For the text-containing cell, return its midpoint in [X, Y] coordinate format. 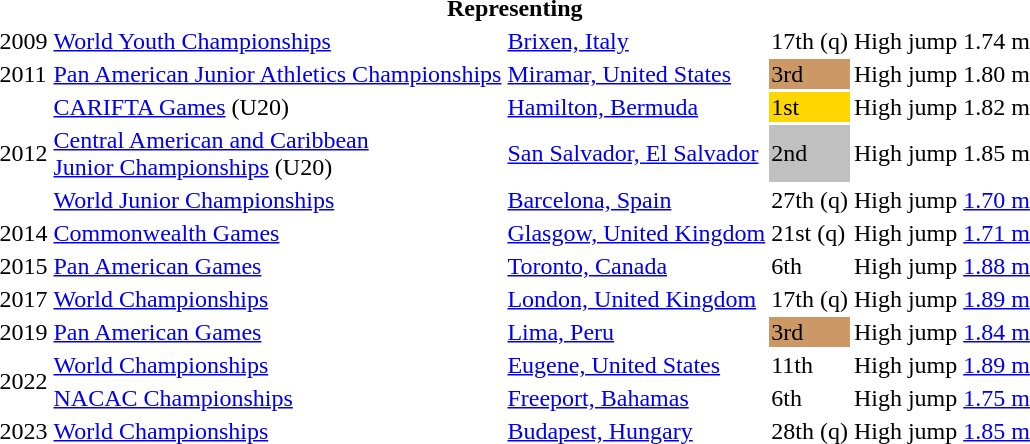
11th [810, 365]
Barcelona, Spain [636, 200]
Lima, Peru [636, 332]
Central American and CaribbeanJunior Championships (U20) [278, 154]
1st [810, 107]
San Salvador, El Salvador [636, 154]
Toronto, Canada [636, 266]
Brixen, Italy [636, 41]
Miramar, United States [636, 74]
Pan American Junior Athletics Championships [278, 74]
Eugene, United States [636, 365]
London, United Kingdom [636, 299]
World Junior Championships [278, 200]
CARIFTA Games (U20) [278, 107]
Hamilton, Bermuda [636, 107]
Glasgow, United Kingdom [636, 233]
27th (q) [810, 200]
Commonwealth Games [278, 233]
2nd [810, 154]
Freeport, Bahamas [636, 398]
NACAC Championships [278, 398]
World Youth Championships [278, 41]
21st (q) [810, 233]
